Provide the [X, Y] coordinate of the cell's center where the given text is located.  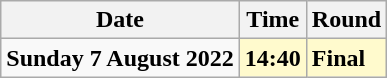
Round [346, 20]
Final [346, 58]
Date [120, 20]
Sunday 7 August 2022 [120, 58]
Time [272, 20]
14:40 [272, 58]
